Return the (X, Y) coordinate for the center point of the cell that contains the specified text.  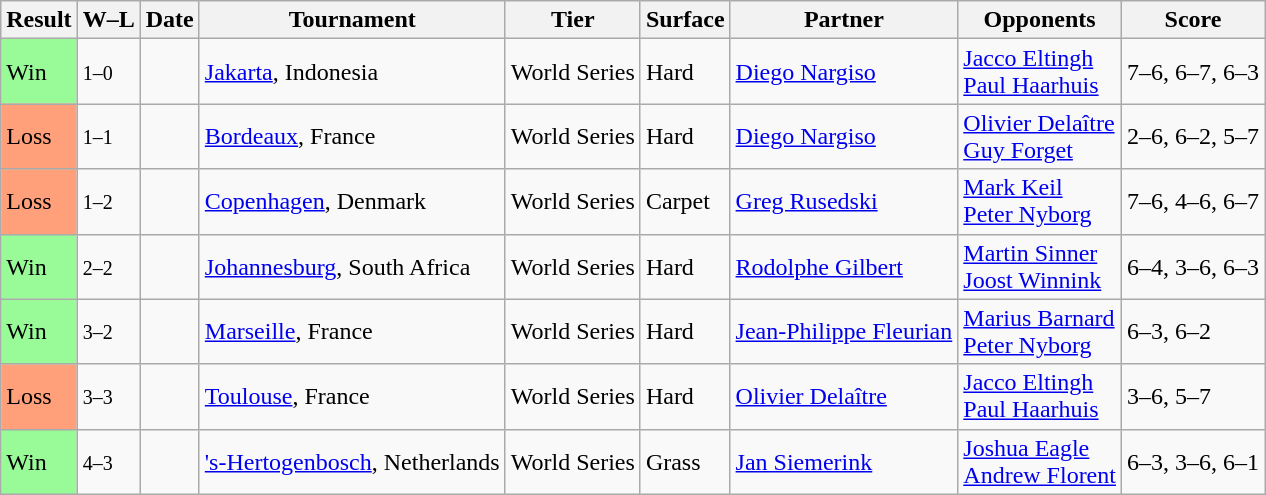
Opponents (1040, 20)
Grass (685, 462)
Result (39, 20)
Carpet (685, 202)
Olivier Delaître (844, 396)
Tournament (352, 20)
Rodolphe Gilbert (844, 266)
Partner (844, 20)
2–2 (108, 266)
Johannesburg, South Africa (352, 266)
4–3 (108, 462)
Copenhagen, Denmark (352, 202)
7–6, 4–6, 6–7 (1192, 202)
1–2 (108, 202)
3–3 (108, 396)
Joshua Eagle Andrew Florent (1040, 462)
Jean-Philippe Fleurian (844, 332)
1–1 (108, 136)
Greg Rusedski (844, 202)
3–2 (108, 332)
Olivier Delaître Guy Forget (1040, 136)
3–6, 5–7 (1192, 396)
7–6, 6–7, 6–3 (1192, 72)
Mark Keil Peter Nyborg (1040, 202)
Date (170, 20)
Marius Barnard Peter Nyborg (1040, 332)
Martin Sinner Joost Winnink (1040, 266)
1–0 (108, 72)
Tier (572, 20)
Jan Siemerink (844, 462)
Jakarta, Indonesia (352, 72)
6–3, 6–2 (1192, 332)
's-Hertogenbosch, Netherlands (352, 462)
Bordeaux, France (352, 136)
6–4, 3–6, 6–3 (1192, 266)
2–6, 6–2, 5–7 (1192, 136)
Score (1192, 20)
Toulouse, France (352, 396)
Surface (685, 20)
6–3, 3–6, 6–1 (1192, 462)
Marseille, France (352, 332)
W–L (108, 20)
